Find where the given text appears and provide that cell's center as (X, Y) coordinate. 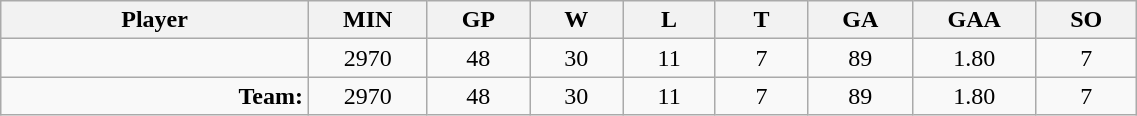
SO (1086, 20)
Team: (155, 96)
GP (478, 20)
GA (860, 20)
MIN (368, 20)
L (669, 20)
GAA (974, 20)
Player (155, 20)
T (761, 20)
W (576, 20)
